Find where the given text appears and provide that cell's center as (x, y) coordinate. 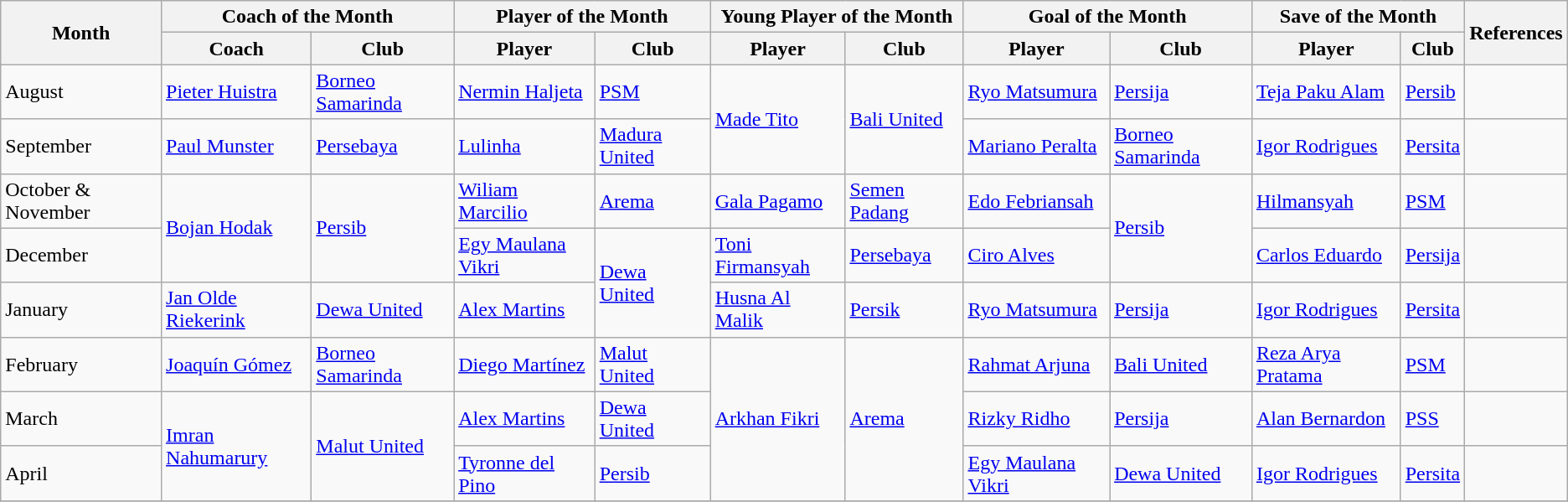
References (1516, 33)
Nermin Haljeta (524, 92)
Rahmat Arjuna (1037, 364)
October & November (81, 201)
Paul Munster (236, 146)
Gala Pagamo (777, 201)
Coach of the Month (308, 17)
Jan Olde Riekerink (236, 310)
Reza Arya Pratama (1326, 364)
Coach (236, 49)
Lulinha (524, 146)
Imran Nahumarury (236, 446)
PSS (1432, 419)
Month (81, 33)
Arkhan Fikri (777, 419)
Semen Padang (905, 201)
Carlos Eduardo (1326, 255)
Edo Febriansah (1037, 201)
Persik (905, 310)
Ciro Alves (1037, 255)
Tyronne del Pino (524, 473)
December (81, 255)
Madura United (652, 146)
Pieter Huistra (236, 92)
January (81, 310)
Alan Bernardon (1326, 419)
February (81, 364)
Hilmansyah (1326, 201)
Joaquín Gómez (236, 364)
August (81, 92)
Rizky Ridho (1037, 419)
Save of the Month (1358, 17)
Wiliam Marcilio (524, 201)
Made Tito (777, 119)
Husna Al Malik (777, 310)
April (81, 473)
Goal of the Month (1107, 17)
Teja Paku Alam (1326, 92)
Player of the Month (583, 17)
March (81, 419)
Young Player of the Month (837, 17)
Toni Firmansyah (777, 255)
September (81, 146)
Bojan Hodak (236, 228)
Mariano Peralta (1037, 146)
Diego Martínez (524, 364)
